Output the (x, y) coordinate of the center of the cell containing the given text.  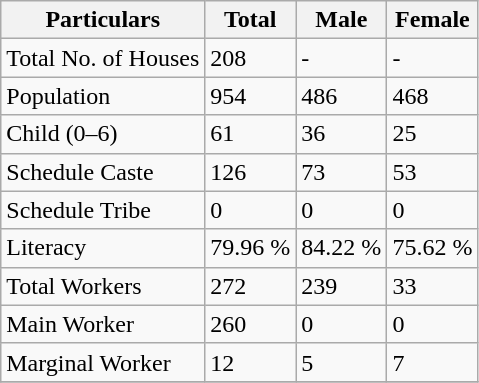
486 (342, 96)
Total (250, 20)
Schedule Caste (103, 172)
7 (432, 362)
Male (342, 20)
53 (432, 172)
Schedule Tribe (103, 210)
33 (432, 286)
Main Worker (103, 324)
Total No. of Houses (103, 58)
Marginal Worker (103, 362)
12 (250, 362)
208 (250, 58)
954 (250, 96)
61 (250, 134)
272 (250, 286)
Literacy (103, 248)
239 (342, 286)
Particulars (103, 20)
36 (342, 134)
Total Workers (103, 286)
79.96 % (250, 248)
260 (250, 324)
126 (250, 172)
Child (0–6) (103, 134)
73 (342, 172)
84.22 % (342, 248)
468 (432, 96)
25 (432, 134)
75.62 % (432, 248)
Population (103, 96)
5 (342, 362)
Female (432, 20)
